Identify which cell holds the provided text, then report its (X, Y) central coordinate. 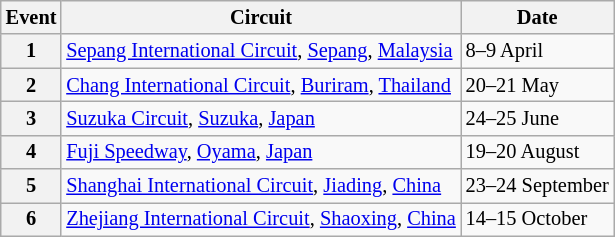
24–25 June (538, 118)
Event (32, 17)
Zhejiang International Circuit, Shaoxing, China (260, 219)
8–9 April (538, 51)
20–21 May (538, 85)
Date (538, 17)
19–20 August (538, 152)
Shanghai International Circuit, Jiading, China (260, 186)
2 (32, 85)
5 (32, 186)
3 (32, 118)
Suzuka Circuit, Suzuka, Japan (260, 118)
6 (32, 219)
4 (32, 152)
1 (32, 51)
Circuit (260, 17)
23–24 September (538, 186)
14–15 October (538, 219)
Sepang International Circuit, Sepang, Malaysia (260, 51)
Chang International Circuit, Buriram, Thailand (260, 85)
Fuji Speedway, Oyama, Japan (260, 152)
